Return (x, y) of the center of cell containing provided text 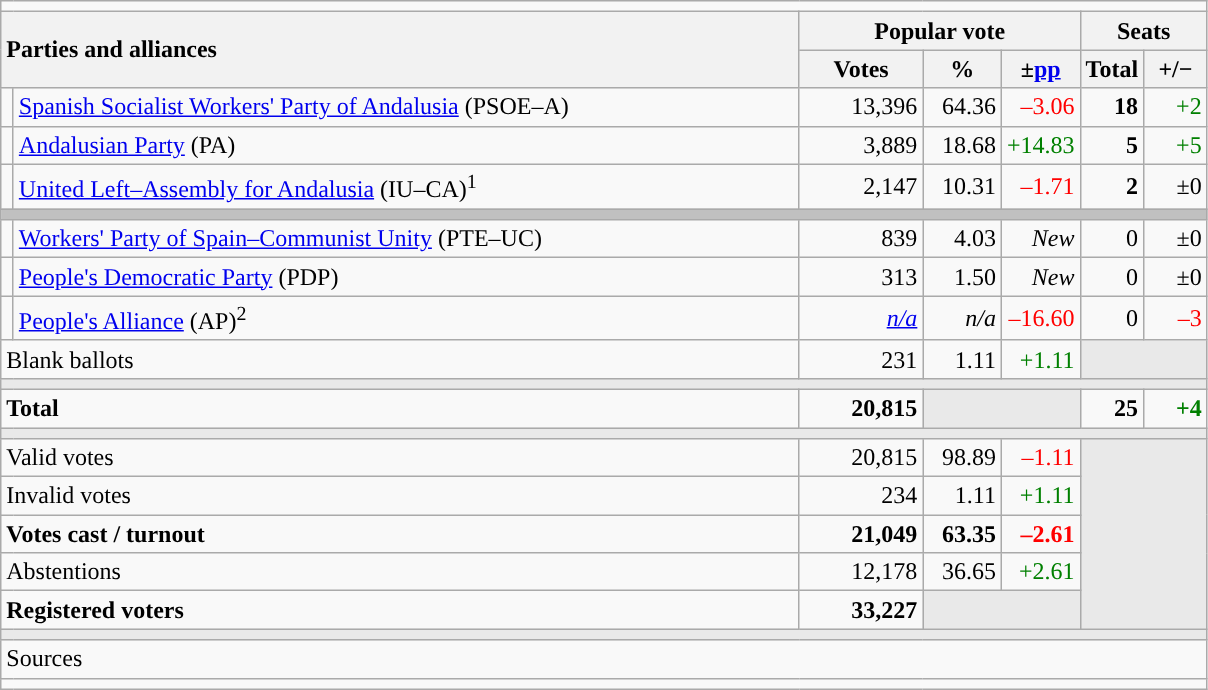
Valid votes (400, 458)
Registered voters (400, 610)
Parties and alliances (400, 50)
36.65 (962, 572)
Workers' Party of Spain–Communist Unity (PTE–UC) (406, 239)
64.36 (962, 107)
±pp (1040, 69)
63.35 (962, 534)
+2 (1176, 107)
13,396 (861, 107)
% (962, 69)
Blank ballots (400, 359)
231 (861, 359)
Invalid votes (400, 496)
+2.61 (1040, 572)
1.50 (962, 277)
–3 (1176, 318)
2,147 (861, 186)
18.68 (962, 145)
Votes cast / turnout (400, 534)
People's Democratic Party (PDP) (406, 277)
12,178 (861, 572)
–3.06 (1040, 107)
–1.11 (1040, 458)
10.31 (962, 186)
Popular vote (940, 31)
Seats (1144, 31)
Votes (861, 69)
839 (861, 239)
Andalusian Party (PA) (406, 145)
5 (1112, 145)
+4 (1176, 408)
+5 (1176, 145)
33,227 (861, 610)
Sources (604, 659)
–16.60 (1040, 318)
21,049 (861, 534)
18 (1112, 107)
2 (1112, 186)
–2.61 (1040, 534)
+14.83 (1040, 145)
98.89 (962, 458)
4.03 (962, 239)
+/− (1176, 69)
People's Alliance (AP)2 (406, 318)
234 (861, 496)
Spanish Socialist Workers' Party of Andalusia (PSOE–A) (406, 107)
25 (1112, 408)
United Left–Assembly for Andalusia (IU–CA)1 (406, 186)
Abstentions (400, 572)
–1.71 (1040, 186)
3,889 (861, 145)
313 (861, 277)
